Capture the cell that displays the provided text and extract its (x, y) central coordinate. 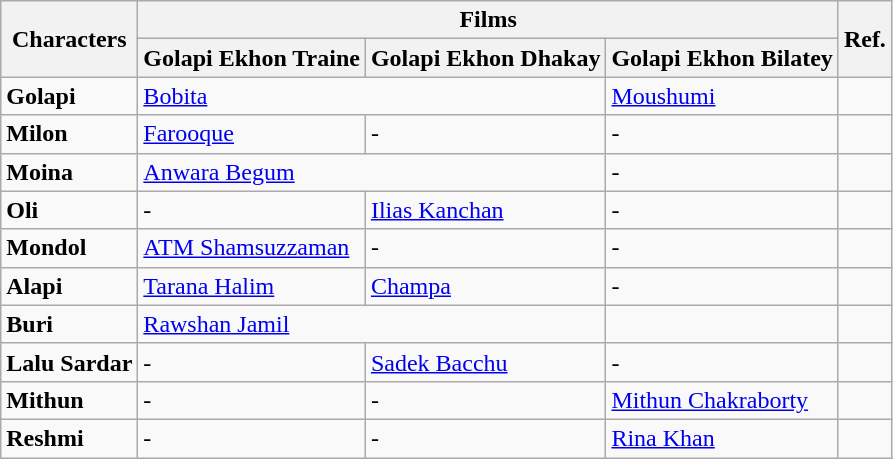
Buri (70, 324)
Films (488, 20)
Rina Khan (722, 438)
Rawshan Jamil (372, 324)
Farooque (252, 134)
Anwara Begum (372, 172)
Lalu Sardar (70, 362)
Golapi Ekhon Dhakay (485, 58)
Bobita (372, 96)
Ilias Kanchan (485, 210)
Mithun Chakraborty (722, 400)
Mondol (70, 248)
Champa (485, 286)
Moushumi (722, 96)
Golapi Ekhon Traine (252, 58)
Characters (70, 39)
Sadek Bacchu (485, 362)
ATM Shamsuzzaman (252, 248)
Reshmi (70, 438)
Alapi (70, 286)
Golapi Ekhon Bilatey (722, 58)
Ref. (864, 39)
Mithun (70, 400)
Oli (70, 210)
Golapi (70, 96)
Tarana Halim (252, 286)
Milon (70, 134)
Moina (70, 172)
